Provide the [x, y] coordinate of the cell's center where the given text is located.  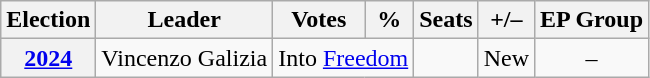
% [390, 20]
Seats [446, 20]
Leader [184, 20]
Into Freedom [344, 58]
New [506, 58]
Votes [319, 20]
– [592, 58]
Election [48, 20]
Vincenzo Galizia [184, 58]
2024 [48, 58]
EP Group [592, 20]
+/– [506, 20]
